Identify which cell holds the provided text, then report its (x, y) central coordinate. 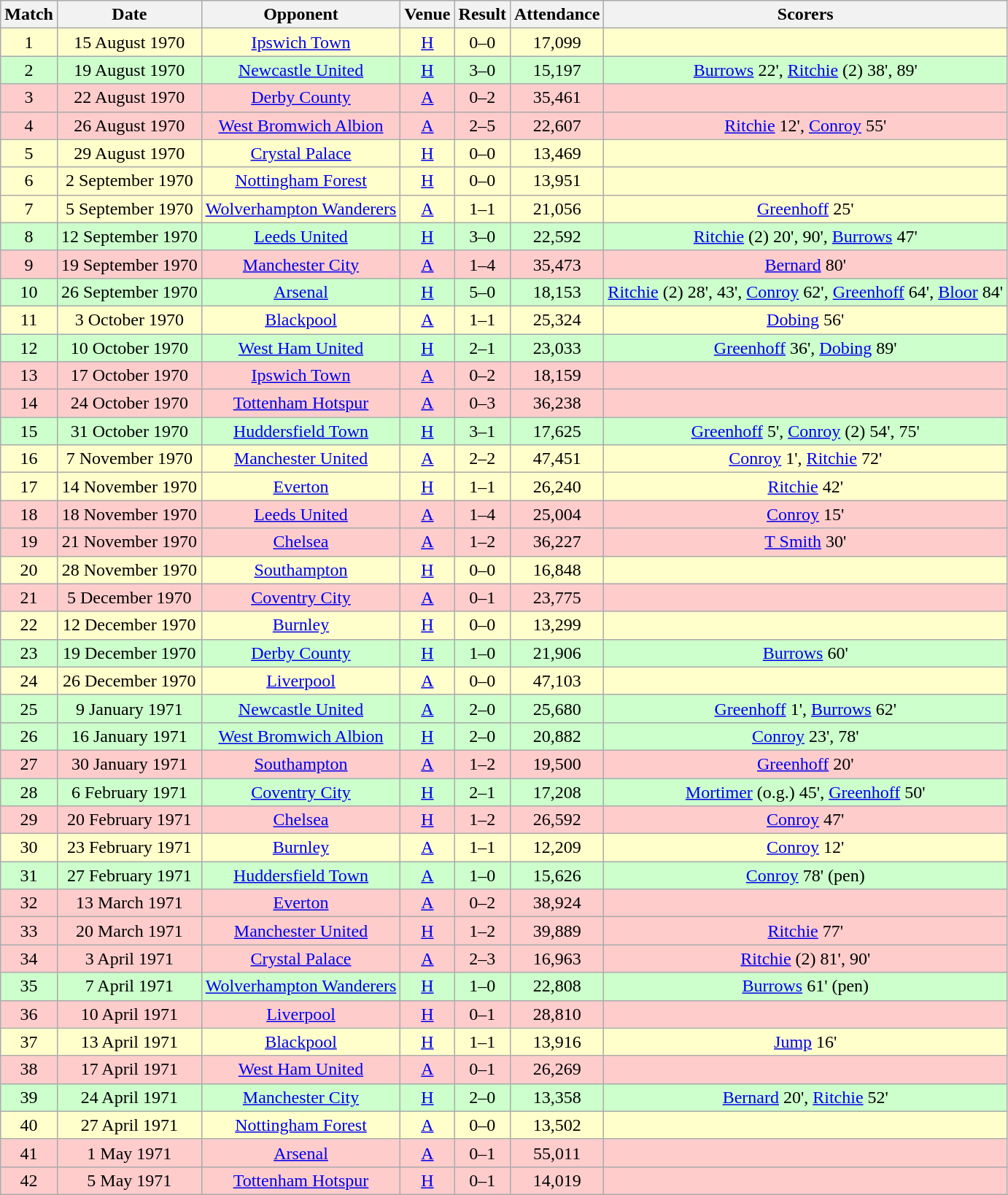
23,775 (557, 597)
12,209 (557, 848)
11 (29, 320)
27 (29, 764)
26 December 1970 (129, 681)
22,607 (557, 125)
37 (29, 1042)
Attendance (557, 15)
Conroy 15' (805, 514)
3–1 (482, 431)
13 March 1971 (129, 903)
13,951 (557, 181)
39,889 (557, 931)
22,808 (557, 986)
Date (129, 15)
Conroy 23', 78' (805, 736)
7 November 1970 (129, 459)
27 April 1971 (129, 1125)
15 August 1970 (129, 42)
19,500 (557, 764)
47,103 (557, 681)
19 September 1970 (129, 264)
31 (29, 875)
Jump 16' (805, 1042)
35,473 (557, 264)
26,269 (557, 1070)
8 (29, 236)
22 (29, 625)
Burrows 60' (805, 653)
5 September 1970 (129, 209)
17 October 1970 (129, 376)
12 (29, 348)
15,197 (557, 70)
Burrows 22', Ritchie (2) 38', 89' (805, 70)
24 April 1971 (129, 1097)
3 (29, 98)
12 December 1970 (129, 625)
Ritchie (2) 28', 43', Conroy 62', Greenhoff 64', Bloor 84' (805, 292)
20 February 1971 (129, 820)
Greenhoff 20' (805, 764)
28 November 1970 (129, 570)
35 (29, 986)
17,625 (557, 431)
35,461 (557, 98)
T Smith 30' (805, 542)
29 (29, 820)
23,033 (557, 348)
3 April 1971 (129, 959)
Greenhoff 36', Dobing 89' (805, 348)
31 October 1970 (129, 431)
20 March 1971 (129, 931)
12 September 1970 (129, 236)
Conroy 12' (805, 848)
1 (29, 42)
Greenhoff 1', Burrows 62' (805, 708)
36,227 (557, 542)
20 (29, 570)
Conroy 1', Ritchie 72' (805, 459)
26,592 (557, 820)
4 (29, 125)
18 (29, 514)
22,592 (557, 236)
25 (29, 708)
29 August 1970 (129, 153)
34 (29, 959)
13,502 (557, 1125)
23 February 1971 (129, 848)
30 (29, 848)
Dobing 56' (805, 320)
41 (29, 1153)
36,238 (557, 403)
Greenhoff 25' (805, 209)
14 (29, 403)
Ritchie 12', Conroy 55' (805, 125)
19 August 1970 (129, 70)
Venue (427, 15)
17 April 1971 (129, 1070)
18,159 (557, 376)
Match (29, 15)
5 May 1971 (129, 1180)
25,004 (557, 514)
26,240 (557, 487)
Greenhoff 5', Conroy (2) 54', 75' (805, 431)
Result (482, 15)
Ritchie (2) 20', 90', Burrows 47' (805, 236)
17,208 (557, 792)
28 (29, 792)
26 September 1970 (129, 292)
14,019 (557, 1180)
Ritchie 77' (805, 931)
26 (29, 736)
Opponent (301, 15)
22 August 1970 (129, 98)
17,099 (557, 42)
24 (29, 681)
0–3 (482, 403)
16,848 (557, 570)
9 January 1971 (129, 708)
25,680 (557, 708)
16 (29, 459)
21,056 (557, 209)
5 (29, 153)
47,451 (557, 459)
9 (29, 264)
16 January 1971 (129, 736)
30 January 1971 (129, 764)
38,924 (557, 903)
21 (29, 597)
Bernard 20', Ritchie 52' (805, 1097)
2 September 1970 (129, 181)
Ritchie 42' (805, 487)
10 (29, 292)
15 (29, 431)
1 May 1971 (129, 1153)
10 October 1970 (129, 348)
Ritchie (2) 81', 90' (805, 959)
18,153 (557, 292)
15,626 (557, 875)
40 (29, 1125)
23 (29, 653)
25,324 (557, 320)
19 (29, 542)
Bernard 80' (805, 264)
2 (29, 70)
19 December 1970 (129, 653)
33 (29, 931)
6 February 1971 (129, 792)
13 April 1971 (129, 1042)
21,906 (557, 653)
Conroy 47' (805, 820)
10 April 1971 (129, 1014)
36 (29, 1014)
13,916 (557, 1042)
20,882 (557, 736)
7 April 1971 (129, 986)
16,963 (557, 959)
2–2 (482, 459)
3 October 1970 (129, 320)
5 December 1970 (129, 597)
55,011 (557, 1153)
13 (29, 376)
Burrows 61' (pen) (805, 986)
42 (29, 1180)
27 February 1971 (129, 875)
24 October 1970 (129, 403)
6 (29, 181)
26 August 1970 (129, 125)
5–0 (482, 292)
2–5 (482, 125)
38 (29, 1070)
32 (29, 903)
13,469 (557, 153)
18 November 1970 (129, 514)
13,299 (557, 625)
Conroy 78' (pen) (805, 875)
14 November 1970 (129, 487)
39 (29, 1097)
7 (29, 209)
Scorers (805, 15)
28,810 (557, 1014)
13,358 (557, 1097)
21 November 1970 (129, 542)
17 (29, 487)
Mortimer (o.g.) 45', Greenhoff 50' (805, 792)
2–3 (482, 959)
